Search for the cell housing the specified text and yield its (X, Y) center coordinate. 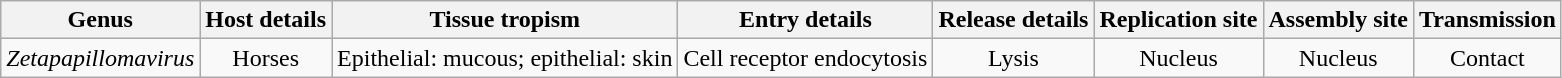
Release details (1014, 20)
Genus (100, 20)
Epithelial: mucous; epithelial: skin (505, 58)
Lysis (1014, 58)
Host details (266, 20)
Transmission (1487, 20)
Entry details (806, 20)
Zetapapillomavirus (100, 58)
Cell receptor endocytosis (806, 58)
Horses (266, 58)
Assembly site (1338, 20)
Tissue tropism (505, 20)
Contact (1487, 58)
Replication site (1178, 20)
